Identify which cell holds the provided text, then report its [x, y] central coordinate. 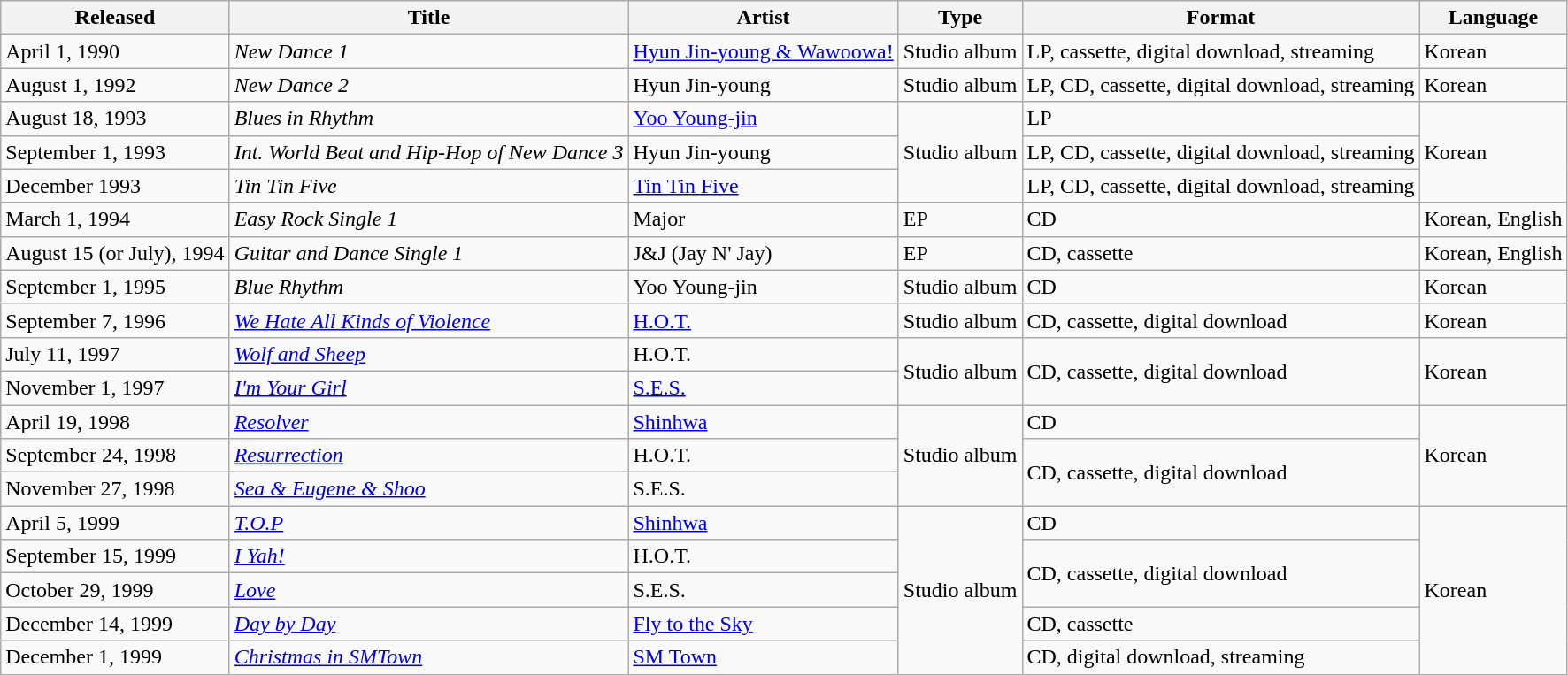
September 7, 1996 [115, 320]
November 27, 1998 [115, 489]
Major [763, 219]
Resolver [428, 422]
December 1993 [115, 186]
SM Town [763, 657]
I Yah! [428, 556]
September 15, 1999 [115, 556]
Guitar and Dance Single 1 [428, 253]
April 1, 1990 [115, 51]
December 1, 1999 [115, 657]
CD, digital download, streaming [1221, 657]
November 1, 1997 [115, 387]
August 18, 1993 [115, 119]
Day by Day [428, 624]
Resurrection [428, 456]
T.O.P [428, 523]
July 11, 1997 [115, 354]
September 1, 1995 [115, 287]
Format [1221, 18]
Wolf and Sheep [428, 354]
April 19, 1998 [115, 422]
Int. World Beat and Hip-Hop of New Dance 3 [428, 152]
Fly to the Sky [763, 624]
New Dance 2 [428, 85]
September 24, 1998 [115, 456]
Easy Rock Single 1 [428, 219]
Type [960, 18]
August 15 (or July), 1994 [115, 253]
December 14, 1999 [115, 624]
April 5, 1999 [115, 523]
Released [115, 18]
LP, cassette, digital download, streaming [1221, 51]
We Hate All Kinds of Violence [428, 320]
October 29, 1999 [115, 590]
Blue Rhythm [428, 287]
Sea & Eugene & Shoo [428, 489]
March 1, 1994 [115, 219]
Christmas in SMTown [428, 657]
September 1, 1993 [115, 152]
New Dance 1 [428, 51]
I'm Your Girl [428, 387]
Language [1494, 18]
August 1, 1992 [115, 85]
LP [1221, 119]
Love [428, 590]
Artist [763, 18]
Hyun Jin-young & Wawoowa! [763, 51]
Blues in Rhythm [428, 119]
Title [428, 18]
J&J (Jay N' Jay) [763, 253]
